Return (X, Y) of the center of cell containing provided text 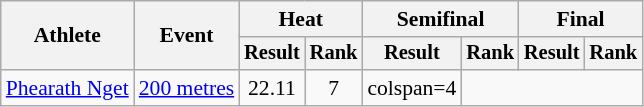
Heat (300, 19)
200 metres (186, 88)
Semifinal (440, 19)
Athlete (68, 36)
22.11 (272, 88)
colspan=4 (412, 88)
Final (580, 19)
Event (186, 36)
Phearath Nget (68, 88)
7 (334, 88)
